Output the (x, y) coordinate of the center of the cell containing the given text.  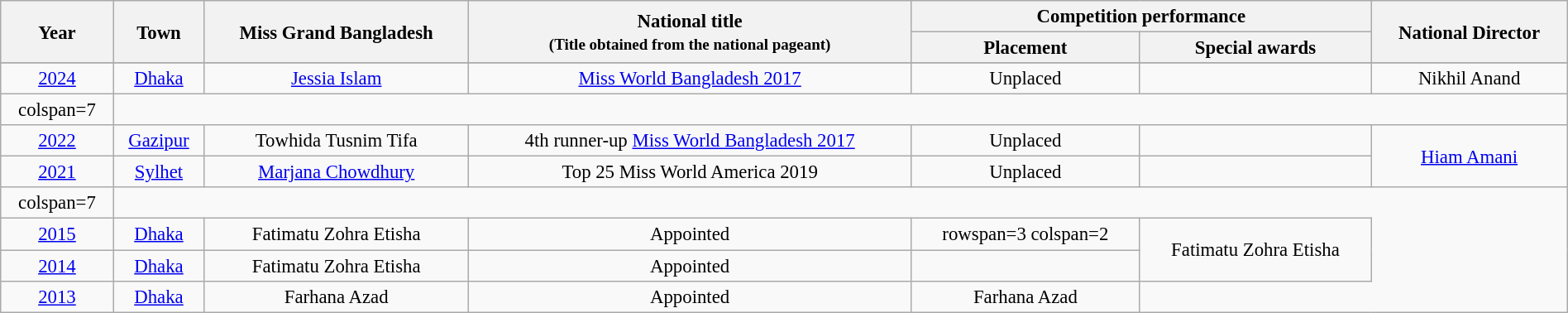
Special awards (1255, 48)
National Director (1469, 31)
Year (57, 31)
Town (159, 31)
Sylhet (159, 172)
Jessia Islam (337, 79)
Competition performance (1141, 17)
Miss Grand Bangladesh (337, 31)
Nikhil Anand (1469, 79)
Towhida Tusnim Tifa (337, 141)
rowspan=3 colspan=2 (1025, 234)
Gazipur (159, 141)
2014 (57, 266)
Placement (1025, 48)
2021 (57, 172)
2024 (57, 79)
Top 25 Miss World America 2019 (690, 172)
2022 (57, 141)
Marjana Chowdhury (337, 172)
Hiam Amani (1469, 156)
National title(Title obtained from the national pageant) (690, 31)
2015 (57, 234)
Miss World Bangladesh 2017 (690, 79)
4th runner-up Miss World Bangladesh 2017 (690, 141)
2013 (57, 296)
